Find where the given text appears and provide that cell's center as (x, y) coordinate. 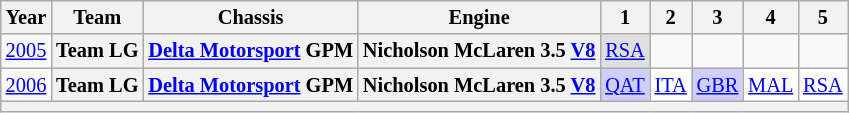
2006 (26, 85)
Chassis (250, 17)
MAL (770, 85)
Team (97, 17)
5 (822, 17)
1 (624, 17)
ITA (671, 85)
QAT (624, 85)
2 (671, 17)
3 (718, 17)
Year (26, 17)
Engine (479, 17)
2005 (26, 51)
GBR (718, 85)
4 (770, 17)
